Extract the [x, y] coordinate from the center of the cell holding the provided text.  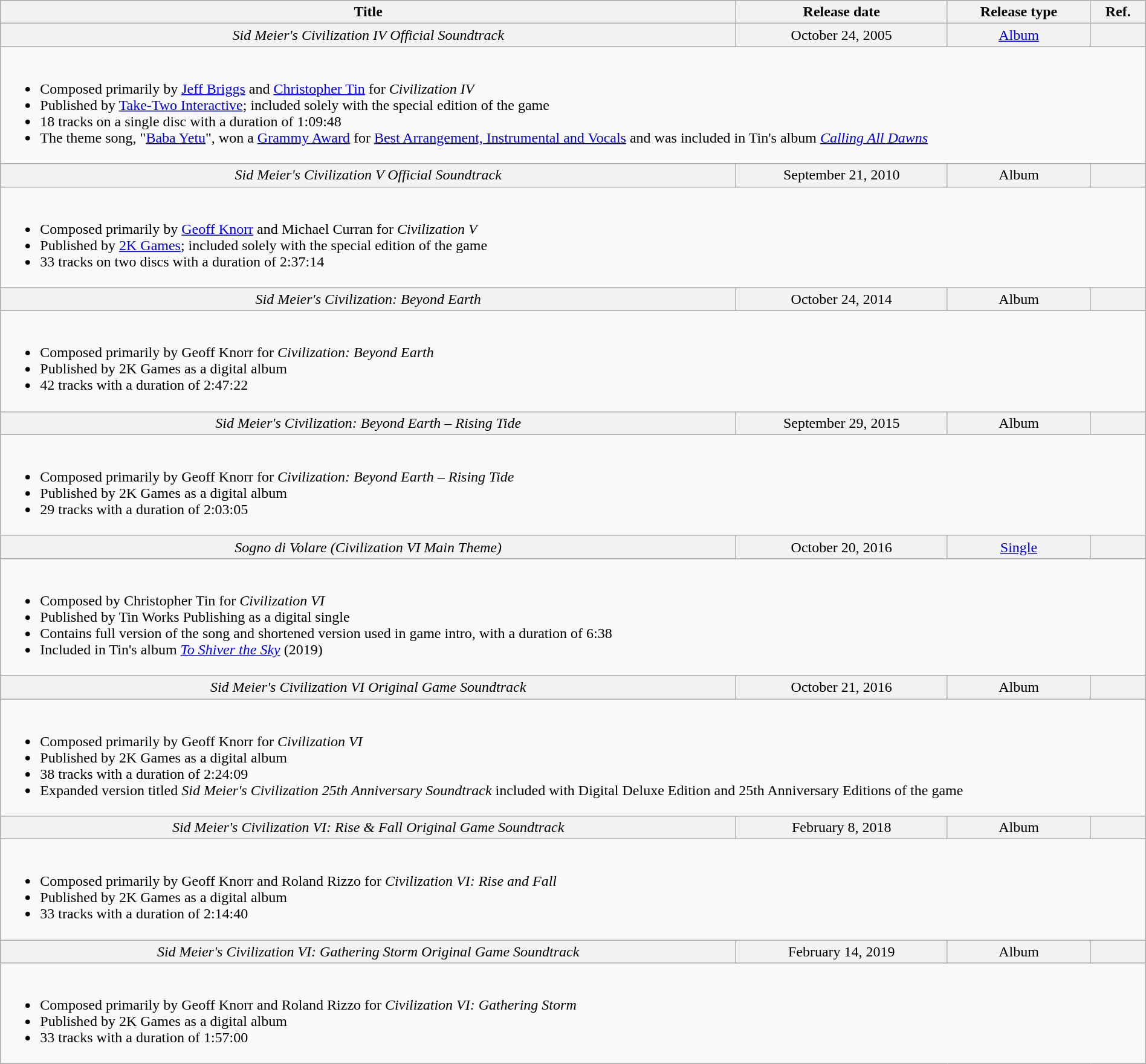
Single [1019, 547]
October 24, 2005 [841, 35]
Sid Meier's Civilization IV Official Soundtrack [369, 35]
Sid Meier's Civilization VI: Rise & Fall Original Game Soundtrack [369, 828]
Title [369, 12]
Release type [1019, 12]
October 20, 2016 [841, 547]
Sid Meier's Civilization VI: Gathering Storm Original Game Soundtrack [369, 952]
Release date [841, 12]
Sid Meier's Civilization: Beyond Earth [369, 299]
Composed primarily by Geoff Knorr for Civilization: Beyond EarthPublished by 2K Games as a digital album42 tracks with a duration of 2:47:22 [573, 361]
Sogno di Volare (Civilization VI Main Theme) [369, 547]
October 21, 2016 [841, 687]
February 14, 2019 [841, 952]
Sid Meier's Civilization: Beyond Earth – Rising Tide [369, 423]
Ref. [1118, 12]
Sid Meier's Civilization VI Original Game Soundtrack [369, 687]
September 21, 2010 [841, 175]
September 29, 2015 [841, 423]
Sid Meier's Civilization V Official Soundtrack [369, 175]
October 24, 2014 [841, 299]
February 8, 2018 [841, 828]
